Provide the (X, Y) coordinate of the cell's center where the given text is located.  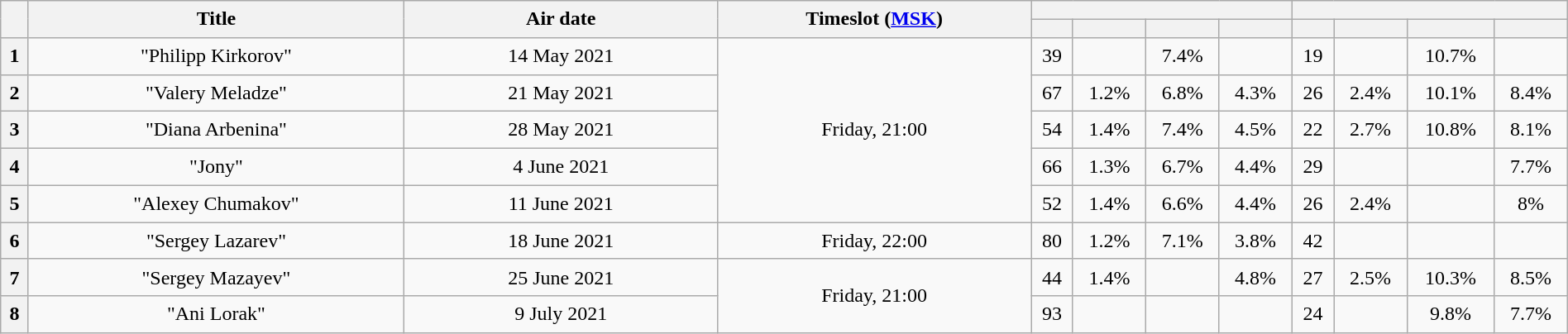
19 (1313, 56)
8.4% (1531, 93)
42 (1313, 241)
2.7% (1370, 131)
44 (1052, 278)
8.5% (1531, 278)
27 (1313, 278)
93 (1052, 314)
6.6% (1183, 203)
"Sergey Lazarev" (217, 241)
2.5% (1370, 278)
3 (15, 131)
8% (1531, 203)
"Sergey Mazayev" (217, 278)
6.7% (1183, 167)
1.3% (1109, 167)
80 (1052, 241)
8 (15, 314)
"Diana Arbenina" (217, 131)
67 (1052, 93)
66 (1052, 167)
18 June 2021 (561, 241)
"Alexey Chumakov" (217, 203)
9 July 2021 (561, 314)
10.1% (1451, 93)
7.1% (1183, 241)
10.8% (1451, 131)
10.3% (1451, 278)
4.5% (1255, 131)
9.8% (1451, 314)
28 May 2021 (561, 131)
4 (15, 167)
10.7% (1451, 56)
21 May 2021 (561, 93)
52 (1052, 203)
6 (15, 241)
Title (217, 20)
4 June 2021 (561, 167)
4.8% (1255, 278)
7 (15, 278)
2 (15, 93)
1 (15, 56)
5 (15, 203)
24 (1313, 314)
"Jony" (217, 167)
Air date (561, 20)
"Philipp Kirkorov" (217, 56)
3.8% (1255, 241)
11 June 2021 (561, 203)
29 (1313, 167)
"Ani Lorak" (217, 314)
39 (1052, 56)
4.3% (1255, 93)
14 May 2021 (561, 56)
Friday, 22:00 (875, 241)
"Valery Meladze" (217, 93)
Timeslot (MSK) (875, 20)
6.8% (1183, 93)
22 (1313, 131)
25 June 2021 (561, 278)
8.1% (1531, 131)
54 (1052, 131)
